For the text-containing cell, return its midpoint in (x, y) coordinate format. 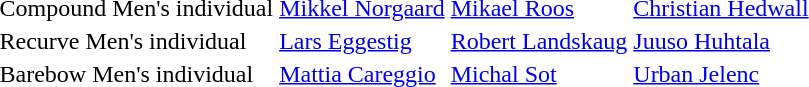
Robert Landskaug (539, 41)
Lars Eggestig (362, 41)
